Return (X, Y) of the center of cell containing provided text 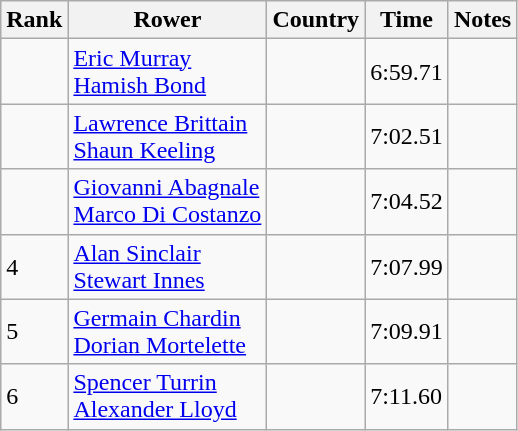
6:59.71 (407, 72)
Rank (34, 20)
Lawrence BrittainShaun Keeling (168, 136)
Country (316, 20)
7:02.51 (407, 136)
5 (34, 332)
Time (407, 20)
7:09.91 (407, 332)
Notes (482, 20)
7:04.52 (407, 202)
Alan SinclairStewart Innes (168, 266)
7:11.60 (407, 396)
4 (34, 266)
6 (34, 396)
Giovanni AbagnaleMarco Di Costanzo (168, 202)
7:07.99 (407, 266)
Germain ChardinDorian Mortelette (168, 332)
Spencer TurrinAlexander Lloyd (168, 396)
Eric MurrayHamish Bond (168, 72)
Rower (168, 20)
